From the cell containing the given text, extract its center point as (X, Y) coordinate. 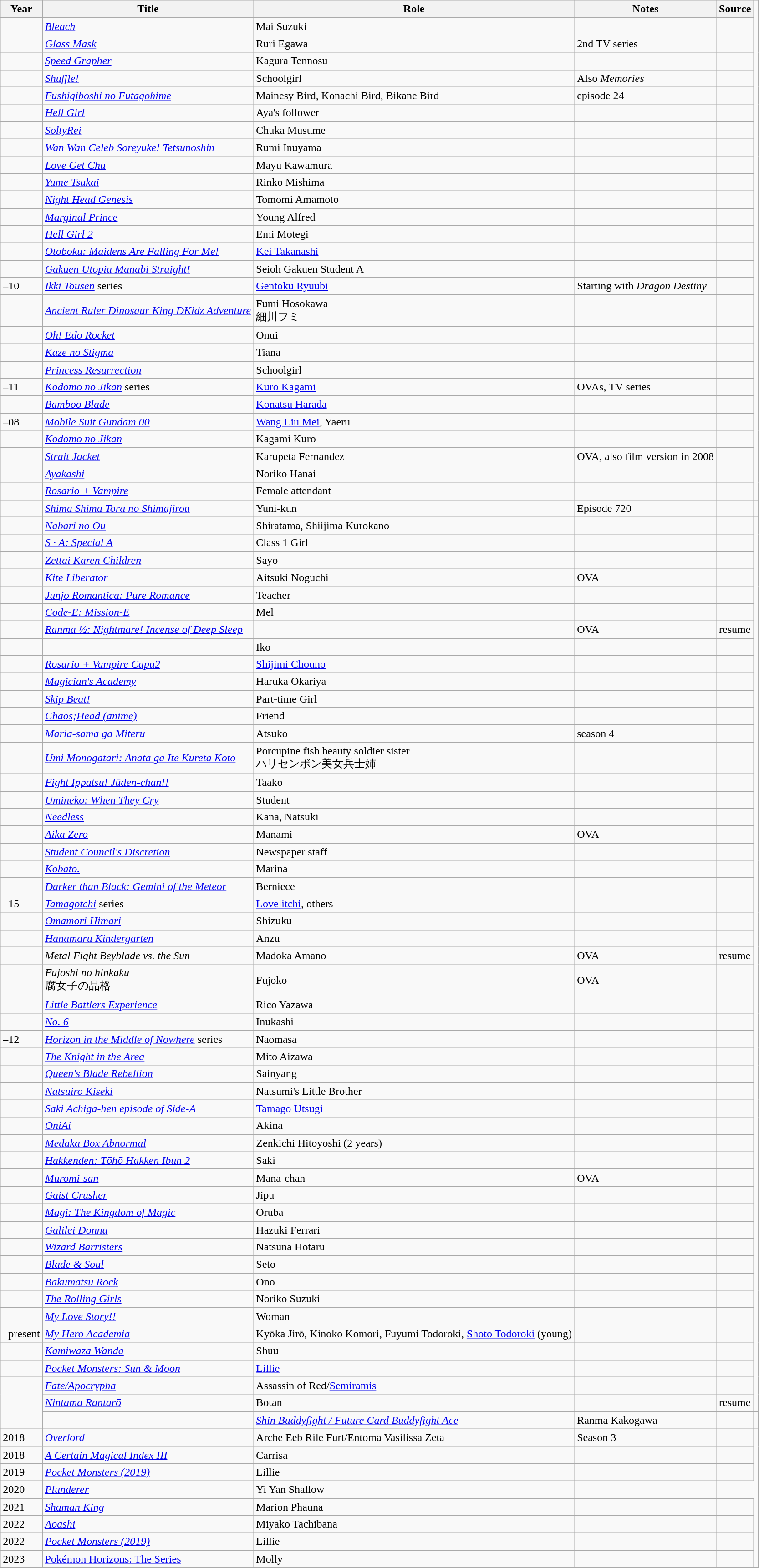
Woman (414, 1316)
Overlord (148, 1437)
Hell Girl 2 (148, 234)
season 4 (646, 733)
Kite Liberator (148, 577)
Hakkenden: Tōhō Hakken Ibun 2 (148, 1160)
Aoashi (148, 1524)
A Certain Magical Index III (148, 1455)
Berniece (414, 886)
Mana-chan (414, 1178)
Love Get Chu (148, 165)
Little Battlers Experience (148, 1005)
–present (21, 1334)
Miyako Tachibana (414, 1524)
Seto (414, 1265)
Horizon in the Middle of Nowhere series (148, 1039)
Kuro Kagami (414, 387)
Ranma ½: Nightmare! Incense of Deep Sleep (148, 629)
Zenkichi Hitoyoshi (2 years) (414, 1143)
Young Alfred (414, 217)
Aitsuki Noguchi (414, 577)
Botan (414, 1403)
Karupeta Fernandez (414, 456)
Kana, Natsuki (414, 817)
Role (414, 9)
2019 (21, 1472)
Shuffle! (148, 78)
Kobato. (148, 869)
Rinko Mishima (414, 182)
episode 24 (646, 96)
Mayu Kawamura (414, 165)
Plunderer (148, 1489)
Medaka Box Abnormal (148, 1143)
–11 (21, 387)
Ancient Ruler Dinosaur King DKidz Adventure (148, 311)
Tamago Utsugi (414, 1108)
Gaist Crusher (148, 1195)
Atsuko (414, 733)
Muromi-san (148, 1178)
Rosario + Vampire (148, 491)
Manami (414, 835)
Konatsu Harada (414, 405)
Code-E: Mission-E (148, 612)
Rico Yazawa (414, 1005)
Bakumatsu Rock (148, 1282)
The Knight in the Area (148, 1057)
Kyōka Jirō, Kinoko Komori, Fuyumi Todoroki, Shoto Todoroki (young) (414, 1334)
2023 (21, 1559)
–08 (21, 422)
Sayo (414, 560)
Porcupine fish beauty soldier sisterハリセンボン美女兵士姉 (414, 758)
–12 (21, 1039)
Kaze no Stigma (148, 352)
Speed Grapher (148, 61)
Wang Liu Mei, Yaeru (414, 422)
Jipu (414, 1195)
Fujoshi no hinkaku腐女子の品格 (148, 980)
Marina (414, 869)
Oh! Edo Rocket (148, 335)
2020 (21, 1489)
Ono (414, 1282)
Pokémon Horizons: The Series (148, 1559)
Skip Beat! (148, 699)
Naomasa (414, 1039)
Shima Shima Tora no Shimajirou (148, 508)
The Rolling Girls (148, 1299)
Queen's Blade Rebellion (148, 1074)
Hanamaru Kindergarten (148, 938)
Student (414, 799)
Kei Takanashi (414, 252)
Natsuiro Kiseki (148, 1091)
Metal Fight Beyblade vs. the Sun (148, 956)
Night Head Genesis (148, 199)
Maria-sama ga Miteru (148, 733)
Shiratama, Shiijima Kurokano (414, 526)
No. 6 (148, 1022)
Lovelitchi, others (414, 904)
Kodomo no Jikan series (148, 387)
Newspaper staff (414, 852)
Ranma Kakogawa (646, 1420)
Anzu (414, 938)
Nabari no Ou (148, 526)
–15 (21, 904)
Title (148, 9)
Mel (414, 612)
Female attendant (414, 491)
My Hero Academia (148, 1334)
Saki Achiga-hen episode of Side-A (148, 1108)
Umineko: When They Cry (148, 799)
Tiana (414, 352)
Needless (148, 817)
Nintama Rantarō (148, 1403)
Ikki Tousen series (148, 286)
Marion Phauna (414, 1507)
Carrisa (414, 1455)
Gentoku Ryuubi (414, 286)
Bleach (148, 26)
2nd TV series (646, 44)
Pocket Monsters: Sun & Moon (148, 1368)
Hell Girl (148, 113)
Arche Eeb Rile Furt/Entoma Vasilissa Zeta (414, 1437)
Saki (414, 1160)
Ruri Egawa (414, 44)
–10 (21, 286)
Episode 720 (646, 508)
Notes (646, 9)
Onui (414, 335)
Zettai Karen Children (148, 560)
Magician's Academy (148, 682)
Yi Yan Shallow (414, 1489)
Strait Jacket (148, 456)
Yume Tsukai (148, 182)
Madoka Amano (414, 956)
Mito Aizawa (414, 1057)
Sainyang (414, 1074)
Galilei Donna (148, 1230)
Rumi Inuyama (414, 147)
Friend (414, 716)
Emi Motegi (414, 234)
Chaos;Head (anime) (148, 716)
Bamboo Blade (148, 405)
Tamagotchi series (148, 904)
2021 (21, 1507)
Source (735, 9)
Mainesy Bird, Konachi Bird, Bikane Bird (414, 96)
Iko (414, 647)
My Love Story!! (148, 1316)
Class 1 Girl (414, 543)
Omamori Himari (148, 921)
Gakuen Utopia Manabi Straight! (148, 269)
Season 3 (646, 1437)
SoltyRei (148, 130)
Wizard Barristers (148, 1247)
Akina (414, 1126)
Assassin of Red/Semiramis (414, 1386)
Shin Buddyfight / Future Card Buddyfight Ace (414, 1420)
Fate/Apocrypha (148, 1386)
Seioh Gakuen Student A (414, 269)
Kodomo no Jikan (148, 439)
Hazuki Ferrari (414, 1230)
Kagami Kuro (414, 439)
Also Memories (646, 78)
Mobile Suit Gundam 00 (148, 422)
OVA, also film version in 2008 (646, 456)
Ayakashi (148, 474)
Shijimi Chouno (414, 664)
Blade & Soul (148, 1265)
Oruba (414, 1212)
Taako (414, 782)
Yuni-kun (414, 508)
Rosario + Vampire Capu2 (148, 664)
Noriko Hanai (414, 474)
Umi Monogatari: Anata ga Ite Kureta Koto (148, 758)
Fumi Hosokawa細川フミ (414, 311)
Kamiwaza Wanda (148, 1351)
Glass Mask (148, 44)
Aya's follower (414, 113)
Junjo Romantica: Pure Romance (148, 595)
Princess Resurrection (148, 370)
Chuka Musume (414, 130)
Inukashi (414, 1022)
Magi: The Kingdom of Magic (148, 1212)
Marginal Prince (148, 217)
Wan Wan Celeb Soreyuke! Tetsunoshin (148, 147)
Student Council's Discretion (148, 852)
S · A: Special A (148, 543)
Shaman King (148, 1507)
Natsuna Hotaru (414, 1247)
Starting with Dragon Destiny (646, 286)
OniAi (148, 1126)
Part-time Girl (414, 699)
Teacher (414, 595)
Noriko Suzuki (414, 1299)
Shizuku (414, 921)
Otoboku: Maidens Are Falling For Me! (148, 252)
Tomomi Amamoto (414, 199)
Fushigiboshi no Futagohime (148, 96)
Mai Suzuki (414, 26)
Molly (414, 1559)
Shuu (414, 1351)
OVAs, TV series (646, 387)
Fight Ippatsu! Jūden-chan!! (148, 782)
Aika Zero (148, 835)
Haruka Okariya (414, 682)
Darker than Black: Gemini of the Meteor (148, 886)
Kagura Tennosu (414, 61)
Natsumi's Little Brother (414, 1091)
Fujoko (414, 980)
Year (21, 9)
